Determine the (x, y) coordinate at the center of the cell enclosing the given text.  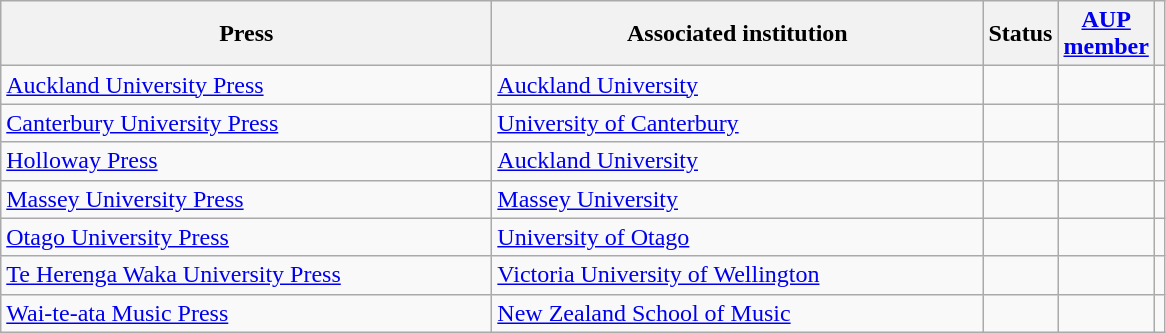
Auckland University Press (246, 85)
Massey University (738, 199)
Holloway Press (246, 161)
University of Canterbury (738, 123)
Associated institution (738, 34)
New Zealand School of Music (738, 313)
Massey University Press (246, 199)
Te Herenga Waka University Press (246, 275)
Victoria University of Wellington (738, 275)
Canterbury University Press (246, 123)
Press (246, 34)
Wai-te-ata Music Press (246, 313)
University of Otago (738, 237)
Otago University Press (246, 237)
Status (1020, 34)
AUPmember (1106, 34)
